Identify which cell holds the provided text, then report its [X, Y] central coordinate. 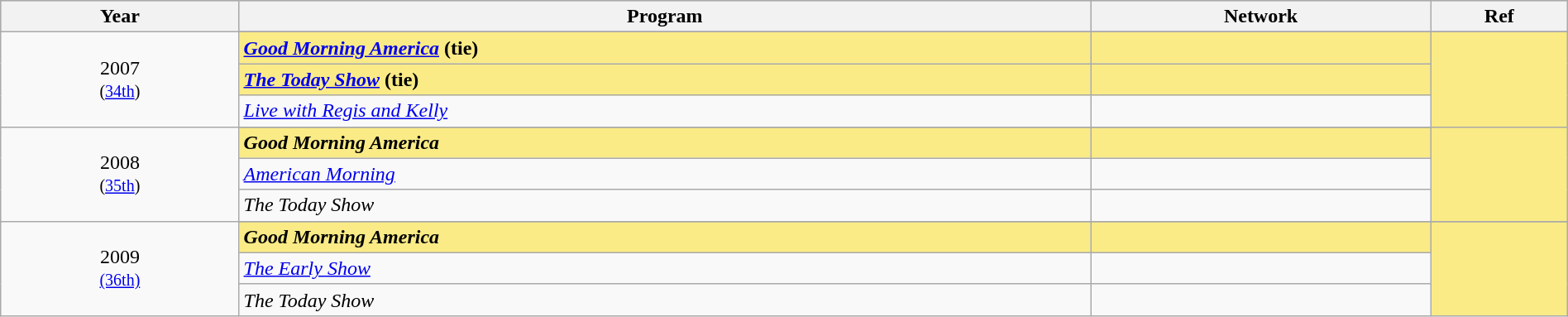
Ref [1499, 17]
The Today Show (tie) [665, 79]
Program [665, 17]
Year [120, 17]
2008 (35th) [120, 174]
Live with Regis and Kelly [665, 111]
Good Morning America (tie) [665, 48]
2007 (34th) [120, 79]
American Morning [665, 174]
The Early Show [665, 268]
2009 (36th) [120, 268]
Network [1261, 17]
